Identify which cell holds the provided text, then report its (x, y) central coordinate. 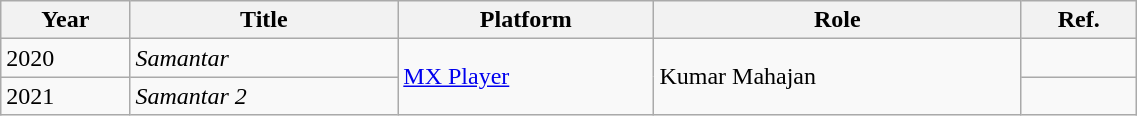
Samantar 2 (264, 96)
Year (66, 20)
Role (838, 20)
Samantar (264, 58)
MX Player (526, 77)
Platform (526, 20)
2021 (66, 96)
Kumar Mahajan (838, 77)
Title (264, 20)
2020 (66, 58)
Ref. (1079, 20)
